Capture the cell that displays the provided text and extract its (X, Y) central coordinate. 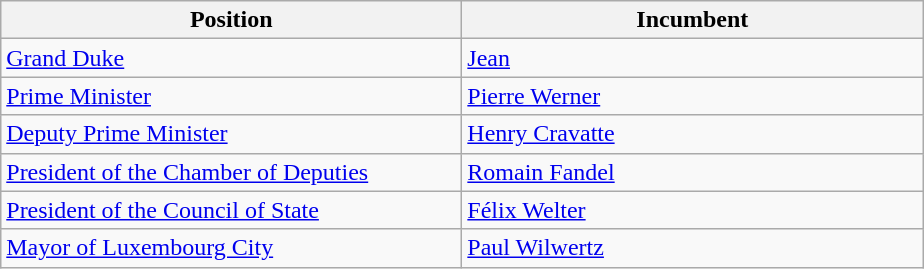
President of the Council of State (232, 210)
Félix Welter (692, 210)
Grand Duke (232, 58)
Mayor of Luxembourg City (232, 248)
Pierre Werner (692, 96)
Henry Cravatte (692, 134)
Romain Fandel (692, 172)
Position (232, 20)
Jean (692, 58)
Deputy Prime Minister (232, 134)
President of the Chamber of Deputies (232, 172)
Paul Wilwertz (692, 248)
Prime Minister (232, 96)
Incumbent (692, 20)
